Scan for the cell matching the given text and deliver its (X, Y) coordinate at center. 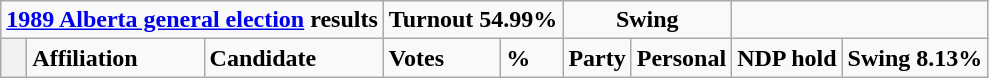
Affiliation (116, 58)
Candidate (294, 58)
Swing (648, 20)
% (532, 58)
Party (597, 58)
NDP hold (787, 58)
Swing 8.13% (915, 58)
Votes (442, 58)
1989 Alberta general election results (192, 20)
Personal (681, 58)
Turnout 54.99% (473, 20)
